From the cell containing the given text, extract its center point as [X, Y] coordinate. 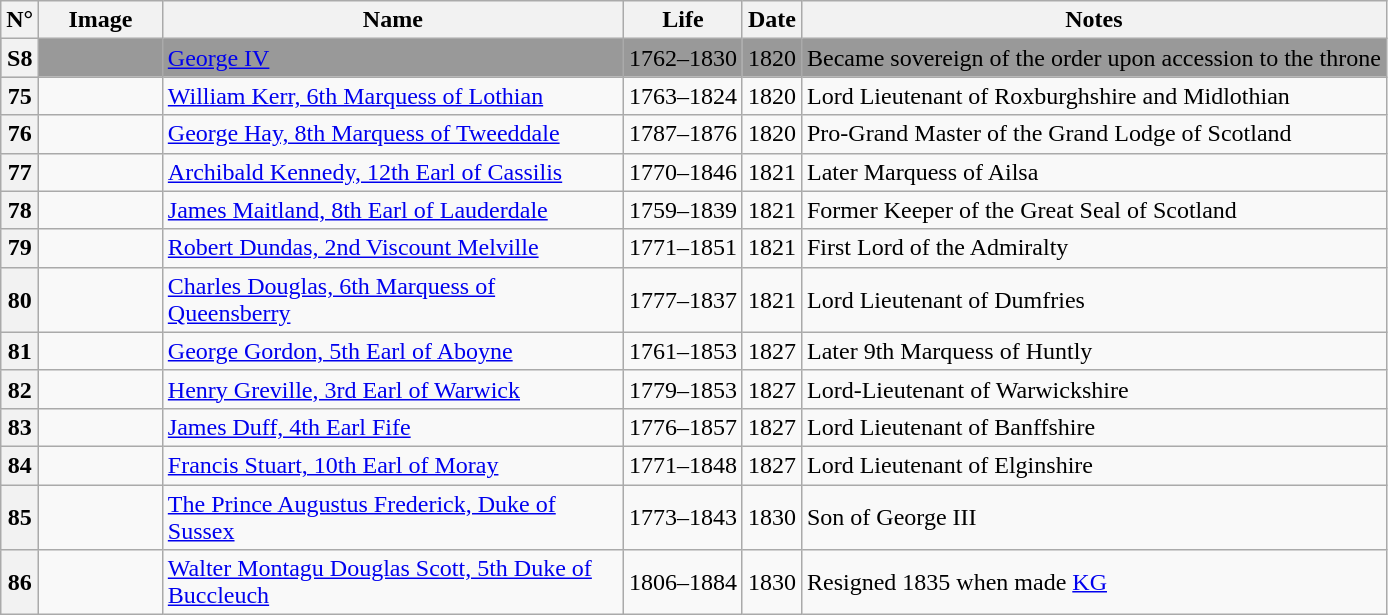
Francis Stuart, 10th Earl of Moray [392, 465]
William Kerr, 6th Marquess of Lothian [392, 96]
Later 9th Marquess of Huntly [1094, 351]
George Gordon, 5th Earl of Aboyne [392, 351]
Image [101, 20]
Lord Lieutenant of Dumfries [1094, 300]
79 [20, 248]
1761–1853 [682, 351]
80 [20, 300]
Former Keeper of the Great Seal of Scotland [1094, 210]
Archibald Kennedy, 12th Earl of Cassilis [392, 172]
Resigned 1835 when made KG [1094, 582]
1771–1851 [682, 248]
77 [20, 172]
Later Marquess of Ailsa [1094, 172]
James Duff, 4th Earl Fife [392, 427]
The Prince Augustus Frederick, Duke of Sussex [392, 516]
Name [392, 20]
Henry Greville, 3rd Earl of Warwick [392, 389]
75 [20, 96]
1779–1853 [682, 389]
First Lord of the Admiralty [1094, 248]
1773–1843 [682, 516]
N° [20, 20]
Son of George III [1094, 516]
Lord Lieutenant of Roxburghshire and Midlothian [1094, 96]
1777–1837 [682, 300]
84 [20, 465]
85 [20, 516]
James Maitland, 8th Earl of Lauderdale [392, 210]
1762–1830 [682, 58]
Notes [1094, 20]
81 [20, 351]
76 [20, 134]
Walter Montagu Douglas Scott, 5th Duke of Buccleuch [392, 582]
Pro-Grand Master of the Grand Lodge of Scotland [1094, 134]
1770–1846 [682, 172]
Became sovereign of the order upon accession to the throne [1094, 58]
1771–1848 [682, 465]
1776–1857 [682, 427]
George Hay, 8th Marquess of Tweeddale [392, 134]
Date [772, 20]
Life [682, 20]
Charles Douglas, 6th Marquess of Queensberry [392, 300]
1759–1839 [682, 210]
1806–1884 [682, 582]
Lord Lieutenant of Banffshire [1094, 427]
1787–1876 [682, 134]
78 [20, 210]
83 [20, 427]
82 [20, 389]
1763–1824 [682, 96]
Lord Lieutenant of Elginshire [1094, 465]
George IV [392, 58]
Robert Dundas, 2nd Viscount Melville [392, 248]
S8 [20, 58]
Lord-Lieutenant of Warwickshire [1094, 389]
86 [20, 582]
